Determine the [X, Y] coordinate at the center of the cell enclosing the given text.  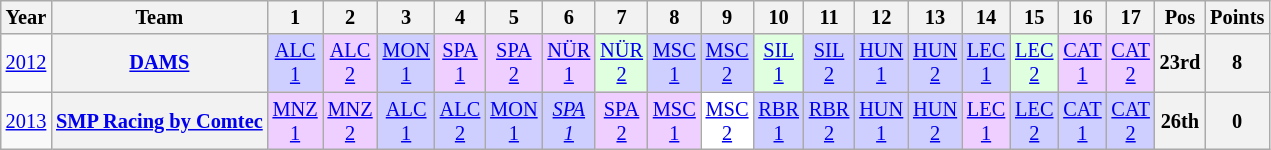
7 [622, 17]
Pos [1180, 17]
MNZ1 [296, 121]
9 [728, 17]
5 [514, 17]
23rd [1180, 63]
17 [1131, 17]
0 [1237, 121]
SIL1 [778, 63]
NÜR1 [568, 63]
DAMS [159, 63]
RBR2 [829, 121]
MNZ2 [350, 121]
16 [1082, 17]
10 [778, 17]
15 [1034, 17]
13 [935, 17]
4 [460, 17]
Year [26, 17]
RBR1 [778, 121]
14 [986, 17]
2012 [26, 63]
6 [568, 17]
12 [881, 17]
SMP Racing by Comtec [159, 121]
Team [159, 17]
26th [1180, 121]
2 [350, 17]
1 [296, 17]
Points [1237, 17]
NÜR2 [622, 63]
3 [406, 17]
11 [829, 17]
SIL2 [829, 63]
2013 [26, 121]
